Extract the [X, Y] coordinate from the center of the cell holding the provided text.  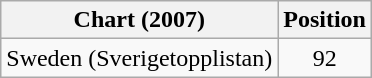
Chart (2007) [140, 20]
Position [325, 20]
92 [325, 58]
Sweden (Sverigetopplistan) [140, 58]
